For the text-containing cell, return its midpoint in [X, Y] coordinate format. 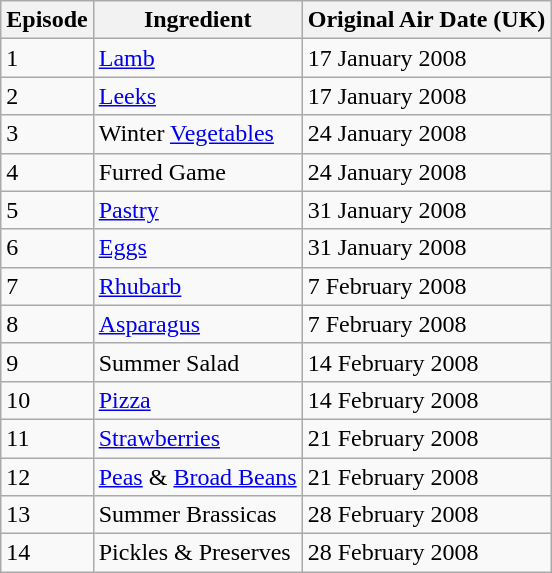
Furred Game [198, 172]
Episode [47, 20]
Pickles & Preserves [198, 553]
2 [47, 96]
Summer Brassicas [198, 515]
5 [47, 210]
4 [47, 172]
Asparagus [198, 324]
12 [47, 477]
9 [47, 362]
Winter Vegetables [198, 134]
8 [47, 324]
6 [47, 248]
3 [47, 134]
Summer Salad [198, 362]
10 [47, 400]
Rhubarb [198, 286]
11 [47, 438]
7 [47, 286]
Original Air Date (UK) [426, 20]
Pizza [198, 400]
14 [47, 553]
Pastry [198, 210]
Leeks [198, 96]
Strawberries [198, 438]
1 [47, 58]
Lamb [198, 58]
Eggs [198, 248]
Ingredient [198, 20]
Peas & Broad Beans [198, 477]
13 [47, 515]
